Determine the [x, y] coordinate at the center of the cell enclosing the given text.  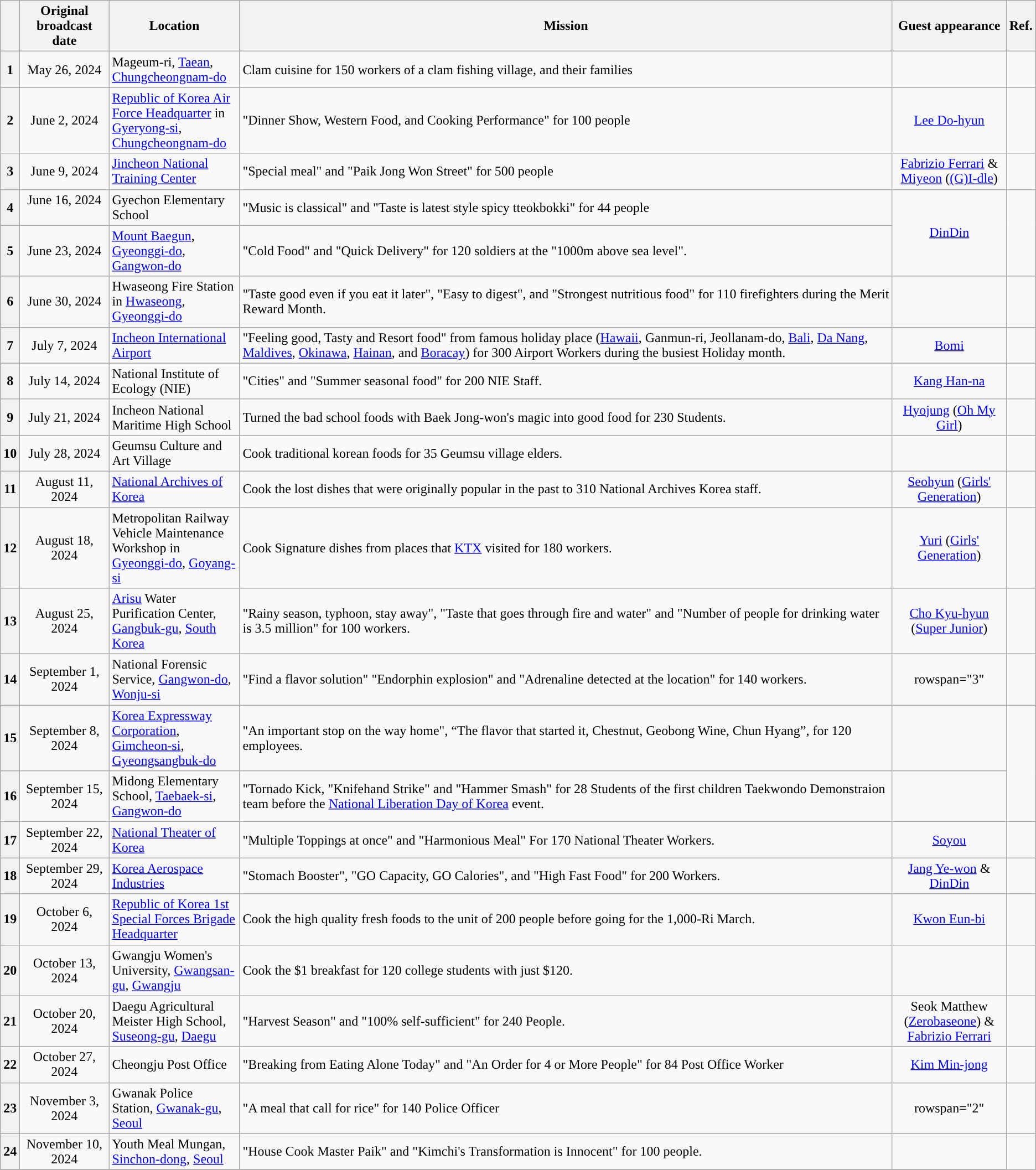
August 11, 2024 [64, 489]
22 [10, 1065]
Guest appearance [949, 26]
Mageum-ri, Taean, Chungcheongnam-do [174, 70]
July 7, 2024 [64, 345]
Ref. [1021, 26]
National Forensic Service, Gangwon-do, Wonju-si [174, 680]
"Dinner Show, Western Food, and Cooking Performance" for 100 people [566, 121]
"Breaking from Eating Alone Today" and "An Order for 4 or More People" for 84 Post Office Worker [566, 1065]
Lee Do-hyun [949, 121]
Cook the high quality fresh foods to the unit of 200 people before going for the 1,000-Ri March. [566, 919]
Mount Baegun, Gyeonggi-do, Gangwon-do [174, 251]
Cook the lost dishes that were originally popular in the past to 310 National Archives Korea staff. [566, 489]
National Archives of Korea [174, 489]
Republic of Korea Air Force Headquarter in Gyeryong-si, Chungcheongnam-do [174, 121]
July 21, 2024 [64, 417]
Kwon Eun-bi [949, 919]
Location [174, 26]
8 [10, 381]
Original broadcast date [64, 26]
17 [10, 840]
10 [10, 453]
Incheon International Airport [174, 345]
June 16, 2024 [64, 207]
Yuri (Girls' Generation) [949, 547]
October 6, 2024 [64, 919]
"Harvest Season" and "100% self-sufficient" for 240 People. [566, 1021]
Gwanak Police Station, Gwanak-gu, Seoul [174, 1108]
National Theater of Korea [174, 840]
Incheon National Maritime High School [174, 417]
"Cities" and "Summer seasonal food" for 200 NIE Staff. [566, 381]
Cook Signature dishes from places that KTX visited for 180 workers. [566, 547]
November 3, 2024 [64, 1108]
"Taste good even if you eat it later", "Easy to digest", and "Strongest nutritious food" for 110 firefighters during the Merit Reward Month. [566, 302]
16 [10, 796]
Youth Meal Mungan, Sinchon-dong, Seoul [174, 1151]
July 28, 2024 [64, 453]
14 [10, 680]
June 23, 2024 [64, 251]
Bomi [949, 345]
September 8, 2024 [64, 738]
Jang Ye-won & DinDin [949, 876]
Kim Min-jong [949, 1065]
Korea Expressway Corporation, Gimcheon-si, Gyeongsangbuk-do [174, 738]
Clam cuisine for 150 workers of a clam fishing village, and their families [566, 70]
2 [10, 121]
"An important stop on the way home", “The flavor that started it, Chestnut, Geobong Wine, Chun Hyang”, for 120 employees. [566, 738]
20 [10, 970]
18 [10, 876]
15 [10, 738]
"Special meal" and "Paik Jong Won Street" for 500 people [566, 172]
rowspan="2" [949, 1108]
Cook traditional korean foods for 35 Geumsu village elders. [566, 453]
Geumsu Culture and Art Village [174, 453]
Midong Elementary School, Taebaek-si, Gangwon-do [174, 796]
August 25, 2024 [64, 621]
1 [10, 70]
3 [10, 172]
Arisu Water Purification Center, Gangbuk-gu, South Korea [174, 621]
"A meal that call for rice" for 140 Police Officer [566, 1108]
Cook the $1 breakfast for 120 college students with just $120. [566, 970]
Turned the bad school foods with Baek Jong-won's magic into good food for 230 Students. [566, 417]
Gyechon Elementary School [174, 207]
"House Cook Master Paik" and "Kimchi's Transformation is Innocent" for 100 people. [566, 1151]
Korea Aerospace Industries [174, 876]
12 [10, 547]
July 14, 2024 [64, 381]
24 [10, 1151]
Cho Kyu-hyun (Super Junior) [949, 621]
Kang Han-na [949, 381]
Daegu Agricultural Meister High School, Suseong-gu, Daegu [174, 1021]
Metropolitan Railway Vehicle Maintenance Workshop in Gyeonggi-do, Goyang-si [174, 547]
21 [10, 1021]
19 [10, 919]
October 20, 2024 [64, 1021]
6 [10, 302]
Mission [566, 26]
Fabrizio Ferrari & Miyeon ((G)I-dle) [949, 172]
Gwangju Women's University, Gwangsan-gu, Gwangju [174, 970]
5 [10, 251]
Soyou [949, 840]
9 [10, 417]
rowspan="3" [949, 680]
"Multiple Toppings at once" and "Harmonious Meal" For 170 National Theater Workers. [566, 840]
Cheongju Post Office [174, 1065]
Jincheon National Training Center [174, 172]
Seohyun (Girls' Generation) [949, 489]
September 15, 2024 [64, 796]
September 29, 2024 [64, 876]
23 [10, 1108]
Seok Matthew (Zerobaseone) & Fabrizio Ferrari [949, 1021]
11 [10, 489]
September 22, 2024 [64, 840]
May 26, 2024 [64, 70]
November 10, 2024 [64, 1151]
4 [10, 207]
DinDin [949, 232]
October 27, 2024 [64, 1065]
7 [10, 345]
"Stomach Booster", "GO Capacity, GO Calories", and "High Fast Food" for 200 Workers. [566, 876]
Hyojung (Oh My Girl) [949, 417]
June 30, 2024 [64, 302]
"Find a flavor solution" "Endorphin explosion" and "Adrenaline detected at the location" for 140 workers. [566, 680]
October 13, 2024 [64, 970]
"Music is classical" and "Taste is latest style spicy tteokbokki" for 44 people [566, 207]
June 9, 2024 [64, 172]
August 18, 2024 [64, 547]
National Institute of Ecology (NIE) [174, 381]
Hwaseong Fire Station in Hwaseong, Gyeonggi-do [174, 302]
"Cold Food" and "Quick Delivery" for 120 soldiers at the "1000m above sea level". [566, 251]
September 1, 2024 [64, 680]
Republic of Korea 1st Special Forces Brigade Headquarter [174, 919]
June 2, 2024 [64, 121]
13 [10, 621]
